Find where the given text appears and provide that cell's center as [X, Y] coordinate. 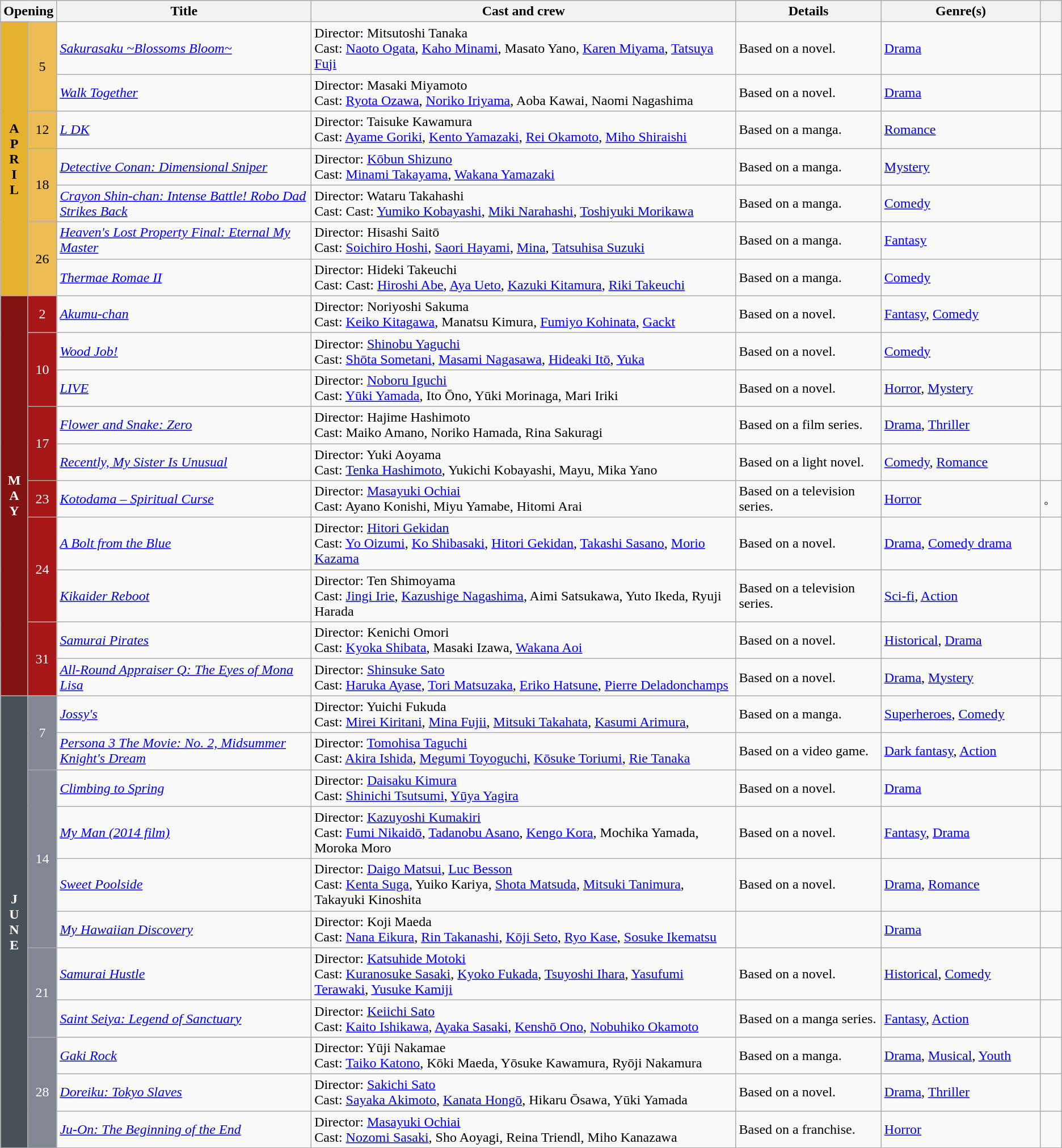
Director: Yūji Nakamae Cast: Taiko Katono, Kōki Maeda, Yōsuke Kawamura, Ryōji Nakamura [524, 1056]
Akumu-chan [184, 314]
Director: Shinobu Yaguchi Cast: Shōta Sometani, Masami Nagasawa, Hideaki Itō, Yuka [524, 351]
LIVE [184, 388]
Based on a video game. [808, 751]
Drama, Comedy drama [961, 544]
My Hawaiian Discovery [184, 930]
Dark fantasy, Action [961, 751]
21 [42, 992]
Gaki Rock [184, 1056]
Saint Seiya: Legend of Sanctuary [184, 1018]
Heaven's Lost Property Final: Eternal My Master [184, 241]
All-Round Appraiser Q: The Eyes of Mona Lisa [184, 678]
Cast and crew [524, 11]
MAY [15, 496]
Director: Sakichi Sato Cast: Sayaka Akimoto, Kanata Hongō, Hikaru Ōsawa, Yūki Yamada [524, 1092]
Director: Noriyoshi Sakuma Cast: Keiko Kitagawa, Manatsu Kimura, Fumiyo Kohinata, Gackt [524, 314]
Director: Wataru Takahashi Cast: Cast: Yumiko Kobayashi, Miki Narahashi, Toshiyuki Morikawa [524, 203]
Director: Masayuki Ochiai Cast: Ayano Konishi, Miyu Yamabe, Hitomi Arai [524, 499]
Historical, Comedy [961, 974]
Jossy's [184, 714]
Based on a franchise. [808, 1129]
Based on a manga series. [808, 1018]
Opening [28, 11]
Romance [961, 129]
Director: Hideki Takeuchi Cast: Cast: Hiroshi Abe, Aya Ueto, Kazuki Kitamura, Riki Takeuchi [524, 277]
Historical, Drama [961, 640]
Genre(s) [961, 11]
28 [42, 1092]
17 [42, 443]
Detective Conan: Dimensional Sniper [184, 167]
Crayon Shin-chan: Intense Battle! Robo Dad Strikes Back [184, 203]
Recently, My Sister Is Unusual [184, 462]
Walk Together [184, 93]
Samurai Hustle [184, 974]
Director: Katsuhide Motoki Cast: Kuranosuke Sasaki, Kyoko Fukada, Tsuyoshi Ihara, Yasufumi Terawaki, Yusuke Kamiji [524, 974]
L DK [184, 129]
JUNE [15, 922]
Director: Koji Maeda Cast: Nana Eikura, Rin Takanashi, Kōji Seto, Ryo Kase, Sosuke Ikematsu [524, 930]
Drama, Musical, Youth [961, 1056]
Based on a film series. [808, 424]
2 [42, 314]
18 [42, 185]
Director: Ten Shimoyama Cast: Jingi Irie, Kazushige Nagashima, Aimi Satsukawa, Yuto Ikeda, Ryuji Harada [524, 596]
Superheroes, Comedy [961, 714]
7 [42, 733]
Director: Hitori Gekidan Cast: Yo Oizumi, Ko Shibasaki, Hitori Gekidan, Takashi Sasano, Morio Kazama [524, 544]
Kotodama – Spiritual Curse [184, 499]
Director: Yuichi Fukuda Cast: Mirei Kiritani, Mina Fujii, Mitsuki Takahata, Kasumi Arimura, [524, 714]
Fantasy, Drama [961, 832]
Director: Yuki Aoyama Cast: Tenka Hashimoto, Yukichi Kobayashi, Mayu, Mika Yano [524, 462]
Details [808, 11]
Persona 3 The Movie: No. 2, Midsummer Knight's Dream [184, 751]
Director: Daisaku Kimura Cast: Shinichi Tsutsumi, Yūya Yagira [524, 788]
Drama, Romance [961, 885]
Director: Noboru Iguchi Cast: Yūki Yamada, Ito Ōno, Yūki Morinaga, Mari Iriki [524, 388]
Sci-fi, Action [961, 596]
Ju-On: The Beginning of the End [184, 1129]
Director: Hisashi Saitō Cast: Soichiro Hoshi, Saori Hayami, Mina, Tatsuhisa Suzuki [524, 241]
14 [42, 859]
24 [42, 570]
Director: Keiichi Sato Cast: Kaito Ishikawa, Ayaka Sasaki, Kenshō Ono, Nobuhiko Okamoto [524, 1018]
Flower and Snake: Zero [184, 424]
Director: Masaki Miyamoto Cast: Ryota Ozawa, Noriko Iriyama, Aoba Kawai, Naomi Nagashima [524, 93]
Director: Shinsuke Sato Cast: Haruka Ayase, Tori Matsuzaka, Eriko Hatsune, Pierre Deladonchamps [524, 678]
My Man (2014 film) [184, 832]
Sweet Poolside [184, 885]
Director: Masayuki Ochiai Cast: Nozomi Sasaki, Sho Aoyagi, Reina Triendl, Miho Kanazawa [524, 1129]
Director: Tomohisa Taguchi Cast: Akira Ishida, Megumi Toyoguchi, Kōsuke Toriumi, Rie Tanaka [524, 751]
Director: Taisuke Kawamura Cast: Ayame Goriki, Kento Yamazaki, Rei Okamoto, Miho Shiraishi [524, 129]
Samurai Pirates [184, 640]
Mystery [961, 167]
31 [42, 659]
Director: Mitsutoshi Tanaka Cast: Naoto Ogata, Kaho Minami, Masato Yano, Karen Miyama, Tatsuya Fuji [524, 48]
Title [184, 11]
Drama, Mystery [961, 678]
Fantasy, Comedy [961, 314]
A Bolt from the Blue [184, 544]
APRIL [15, 159]
Director: Kōbun Shizuno Cast: Minami Takayama, Wakana Yamazaki [524, 167]
10 [42, 369]
Horror, Mystery [961, 388]
12 [42, 129]
5 [42, 67]
Kikaider Reboot [184, 596]
Climbing to Spring [184, 788]
Based on a light novel. [808, 462]
Comedy, Romance [961, 462]
Wood Job! [184, 351]
26 [42, 259]
Director: Kazuyoshi Kumakiri Cast: Fumi Nikaidō, Tadanobu Asano, Kengo Kora, Mochika Yamada, Moroka Moro [524, 832]
Director: Daigo Matsui, Luc Besson Cast: Kenta Suga, Yuiko Kariya, Shota Matsuda, Mitsuki Tanimura, Takayuki Kinoshita [524, 885]
Fantasy, Action [961, 1018]
23 [42, 499]
Sakurasaku ~Blossoms Bloom~ [184, 48]
。 [1051, 499]
Doreiku: Tokyo Slaves [184, 1092]
Director: Hajime Hashimoto Cast: Maiko Amano, Noriko Hamada, Rina Sakuragi [524, 424]
Fantasy [961, 241]
Director: Kenichi Omori Cast: Kyoka Shibata, Masaki Izawa, Wakana Aoi [524, 640]
Thermae Romae II [184, 277]
